Detect which cell encompasses the target text, then output its (x, y) center coordinate. 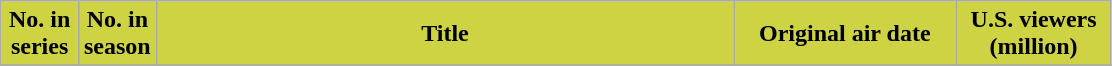
U.S. viewers(million) (1034, 34)
No. inseason (117, 34)
Original air date (845, 34)
No. inseries (40, 34)
Title (445, 34)
